Detect which cell encompasses the target text, then output its [X, Y] center coordinate. 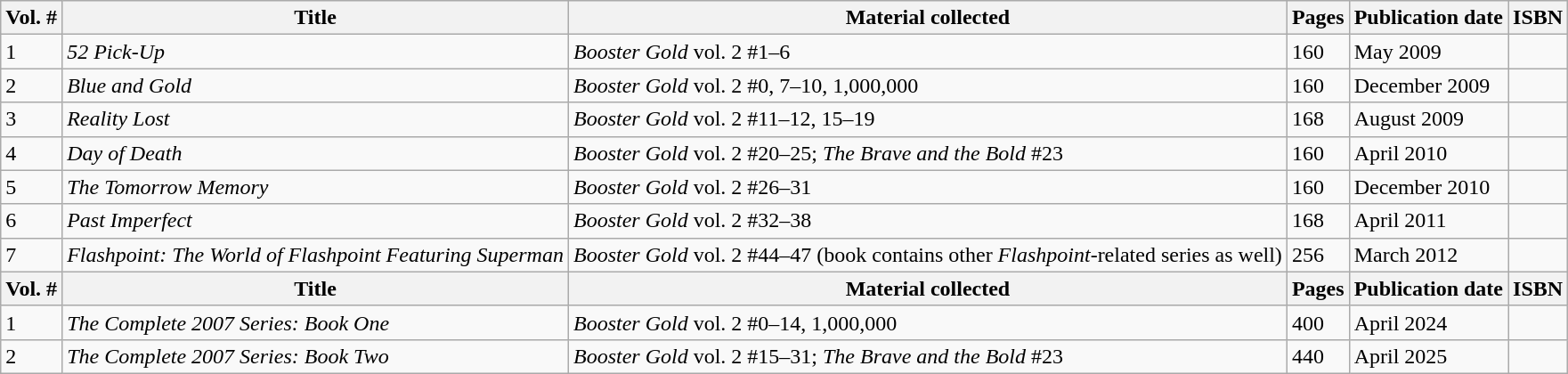
Booster Gold vol. 2 #0, 7–10, 1,000,000 [928, 85]
March 2012 [1428, 255]
Booster Gold vol. 2 #1–6 [928, 52]
August 2009 [1428, 119]
440 [1318, 356]
Booster Gold vol. 2 #0–14, 1,000,000 [928, 322]
Booster Gold vol. 2 #44–47 (book contains other Flashpoint-related series as well) [928, 255]
Booster Gold vol. 2 #20–25; The Brave and the Bold #23 [928, 153]
December 2009 [1428, 85]
Flashpoint: The World of Flashpoint Featuring Superman [315, 255]
Booster Gold vol. 2 #26–31 [928, 187]
May 2009 [1428, 52]
Booster Gold vol. 2 #11–12, 15–19 [928, 119]
April 2024 [1428, 322]
400 [1318, 322]
Past Imperfect [315, 221]
Blue and Gold [315, 85]
52 Pick-Up [315, 52]
December 2010 [1428, 187]
3 [32, 119]
5 [32, 187]
Day of Death [315, 153]
256 [1318, 255]
April 2010 [1428, 153]
4 [32, 153]
Booster Gold vol. 2 #15–31; The Brave and the Bold #23 [928, 356]
April 2011 [1428, 221]
The Tomorrow Memory [315, 187]
Booster Gold vol. 2 #32–38 [928, 221]
April 2025 [1428, 356]
7 [32, 255]
The Complete 2007 Series: Book Two [315, 356]
6 [32, 221]
The Complete 2007 Series: Book One [315, 322]
Reality Lost [315, 119]
